Capture the cell that displays the provided text and extract its [X, Y] central coordinate. 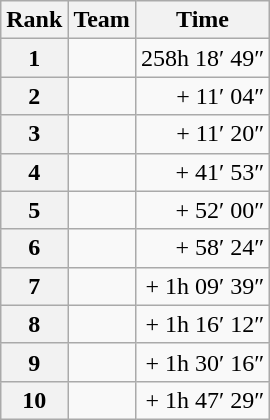
1 [34, 58]
258h 18′ 49″ [202, 58]
10 [34, 400]
+ 1h 16′ 12″ [202, 324]
7 [34, 286]
Time [202, 20]
+ 1h 30′ 16″ [202, 362]
+ 1h 47′ 29″ [202, 400]
2 [34, 96]
+ 11′ 20″ [202, 134]
Team [102, 20]
9 [34, 362]
+ 11′ 04″ [202, 96]
+ 41′ 53″ [202, 172]
3 [34, 134]
6 [34, 248]
+ 1h 09′ 39″ [202, 286]
5 [34, 210]
Rank [34, 20]
+ 58′ 24″ [202, 248]
8 [34, 324]
4 [34, 172]
+ 52′ 00″ [202, 210]
